Scan for the cell matching the given text and deliver its [x, y] coordinate at center. 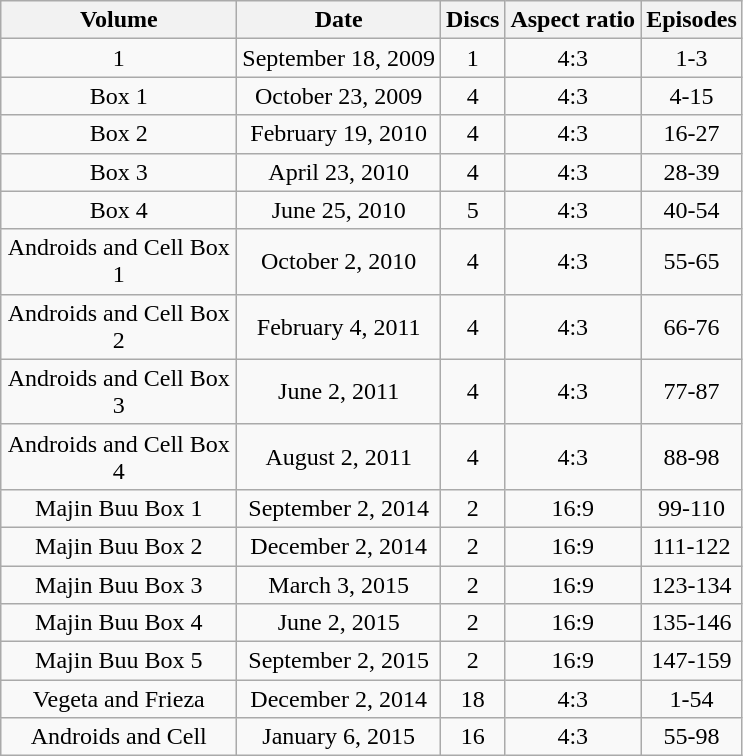
Majin Buu Box 1 [119, 508]
Majin Buu Box 2 [119, 546]
88-98 [692, 456]
Box 3 [119, 172]
40-54 [692, 210]
18 [473, 699]
16 [473, 737]
135-146 [692, 623]
August 2, 2011 [339, 456]
Aspect ratio [573, 20]
Androids and Cell Box 4 [119, 456]
Vegeta and Frieza [119, 699]
4-15 [692, 96]
September 18, 2009 [339, 58]
June 2, 2011 [339, 392]
16-27 [692, 134]
147-159 [692, 661]
Box 1 [119, 96]
September 2, 2014 [339, 508]
October 23, 2009 [339, 96]
Discs [473, 20]
June 25, 2010 [339, 210]
111-122 [692, 546]
Majin Buu Box 3 [119, 585]
Episodes [692, 20]
55-98 [692, 737]
Majin Buu Box 5 [119, 661]
Androids and Cell [119, 737]
February 4, 2011 [339, 326]
Box 2 [119, 134]
March 3, 2015 [339, 585]
1-54 [692, 699]
Androids and Cell Box 3 [119, 392]
September 2, 2015 [339, 661]
1-3 [692, 58]
Box 4 [119, 210]
February 19, 2010 [339, 134]
Majin Buu Box 4 [119, 623]
55-65 [692, 262]
77-87 [692, 392]
99-110 [692, 508]
June 2, 2015 [339, 623]
Volume [119, 20]
April 23, 2010 [339, 172]
66-76 [692, 326]
October 2, 2010 [339, 262]
Androids and Cell Box 1 [119, 262]
Androids and Cell Box 2 [119, 326]
5 [473, 210]
Date [339, 20]
January 6, 2015 [339, 737]
28-39 [692, 172]
123-134 [692, 585]
